Provide the [X, Y] coordinate of the cell's center where the given text is located.  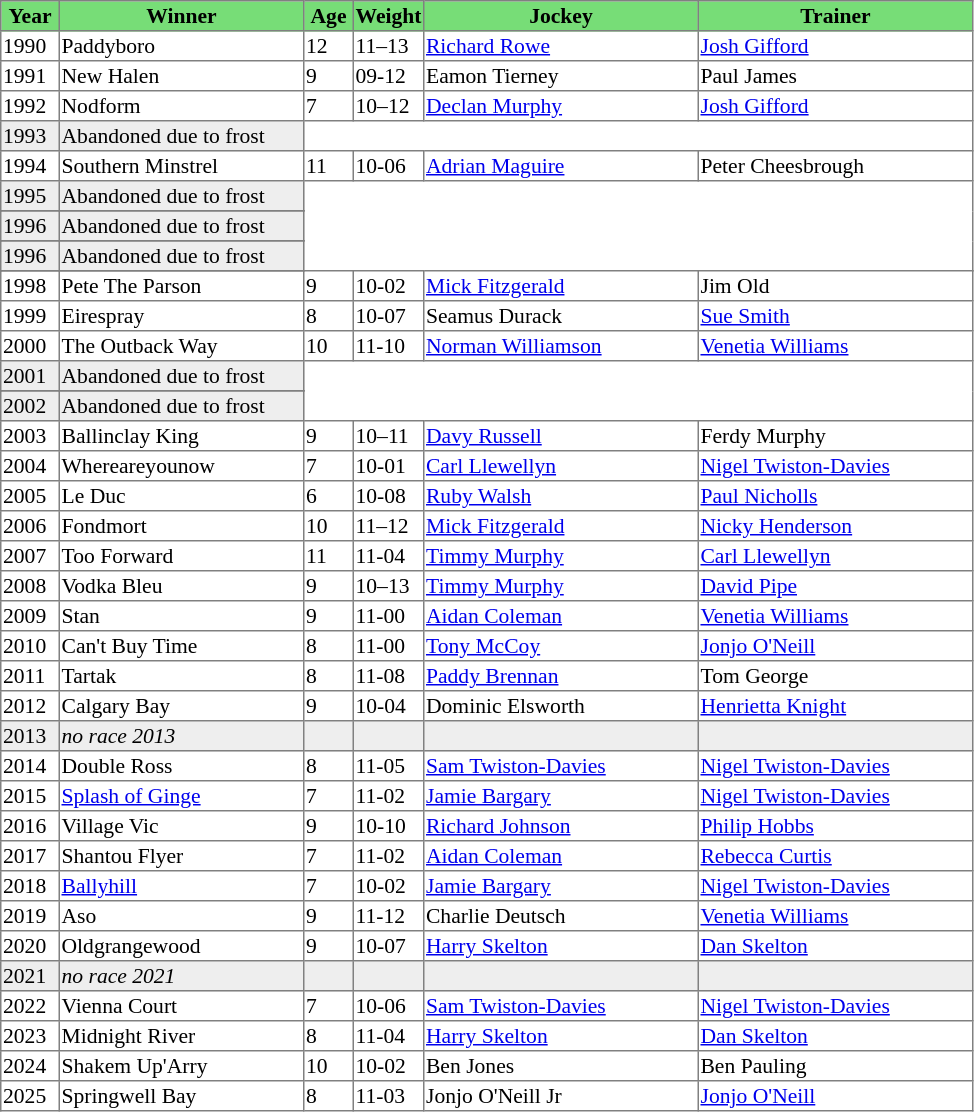
Philip Hobbs [835, 826]
Tom George [835, 676]
2020 [30, 946]
2012 [30, 706]
2006 [30, 526]
Richard Rowe [561, 46]
2018 [30, 886]
Richard Johnson [561, 826]
no race 2021 [181, 976]
Vodka Bleu [181, 586]
1991 [30, 76]
Declan Murphy [561, 106]
Calgary Bay [181, 706]
Winner [181, 16]
Vienna Court [181, 1006]
Le Duc [181, 496]
2022 [30, 1006]
Paddy Brennan [561, 676]
1994 [30, 166]
2011 [30, 676]
Rebecca Curtis [835, 856]
10-08 [388, 496]
1992 [30, 106]
Norman Williamson [561, 346]
Sue Smith [835, 316]
2005 [30, 496]
2025 [30, 1096]
The Outback Way [181, 346]
Southern Minstrel [181, 166]
Midnight River [181, 1036]
Springwell Bay [181, 1096]
10-10 [388, 826]
Paddyboro [181, 46]
2002 [30, 406]
12 [329, 46]
11-12 [388, 916]
Fondmort [181, 526]
Peter Cheesbrough [835, 166]
Village Vic [181, 826]
Too Forward [181, 556]
Tartak [181, 676]
Shantou Flyer [181, 856]
2024 [30, 1066]
2023 [30, 1036]
Pete The Parson [181, 286]
Davy Russell [561, 436]
David Pipe [835, 586]
Henrietta Knight [835, 706]
2007 [30, 556]
Ballinclay King [181, 436]
Nodform [181, 106]
Ferdy Murphy [835, 436]
2000 [30, 346]
Splash of Ginge [181, 796]
Year [30, 16]
1999 [30, 316]
10-04 [388, 706]
10-01 [388, 466]
10–12 [388, 106]
Eamon Tierney [561, 76]
11-08 [388, 676]
Ruby Walsh [561, 496]
Jim Old [835, 286]
10–11 [388, 436]
Paul Nicholls [835, 496]
Eirespray [181, 316]
11-03 [388, 1096]
2016 [30, 826]
Whereareyounow [181, 466]
Shakem Up'Arry [181, 1066]
Oldgrangewood [181, 946]
Seamus Durack [561, 316]
11-10 [388, 346]
11–12 [388, 526]
Double Ross [181, 766]
6 [329, 496]
Aso [181, 916]
Can't Buy Time [181, 646]
10–13 [388, 586]
1995 [30, 196]
Charlie Deutsch [561, 916]
Tony McCoy [561, 646]
2019 [30, 916]
2013 [30, 736]
2010 [30, 646]
Nicky Henderson [835, 526]
11–13 [388, 46]
Ballyhill [181, 886]
Jockey [561, 16]
Ben Jones [561, 1066]
Ben Pauling [835, 1066]
Trainer [835, 16]
2017 [30, 856]
2021 [30, 976]
New Halen [181, 76]
2014 [30, 766]
2008 [30, 586]
Dominic Elsworth [561, 706]
Jonjo O'Neill Jr [561, 1096]
2015 [30, 796]
2009 [30, 616]
no race 2013 [181, 736]
Weight [388, 16]
Paul James [835, 76]
09-12 [388, 76]
1993 [30, 136]
Stan [181, 616]
1998 [30, 286]
2004 [30, 466]
Adrian Maguire [561, 166]
11-05 [388, 766]
2003 [30, 436]
Age [329, 16]
1990 [30, 46]
2001 [30, 376]
